Search for the cell housing the specified text and yield its [x, y] center coordinate. 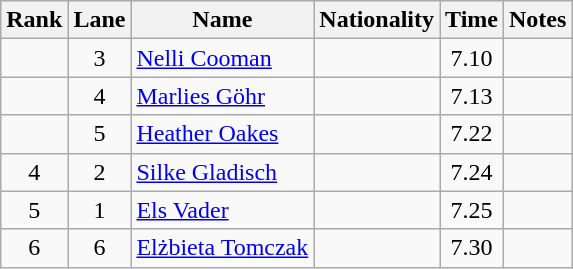
7.24 [472, 172]
7.25 [472, 210]
Nationality [377, 20]
2 [100, 172]
3 [100, 58]
7.22 [472, 134]
Silke Gladisch [222, 172]
Time [472, 20]
Notes [537, 20]
Marlies Göhr [222, 96]
Lane [100, 20]
Nelli Cooman [222, 58]
Name [222, 20]
1 [100, 210]
7.13 [472, 96]
Rank [34, 20]
7.10 [472, 58]
Elżbieta Tomczak [222, 248]
Els Vader [222, 210]
7.30 [472, 248]
Heather Oakes [222, 134]
